Determine the [x, y] coordinate at the center of the cell enclosing the given text.  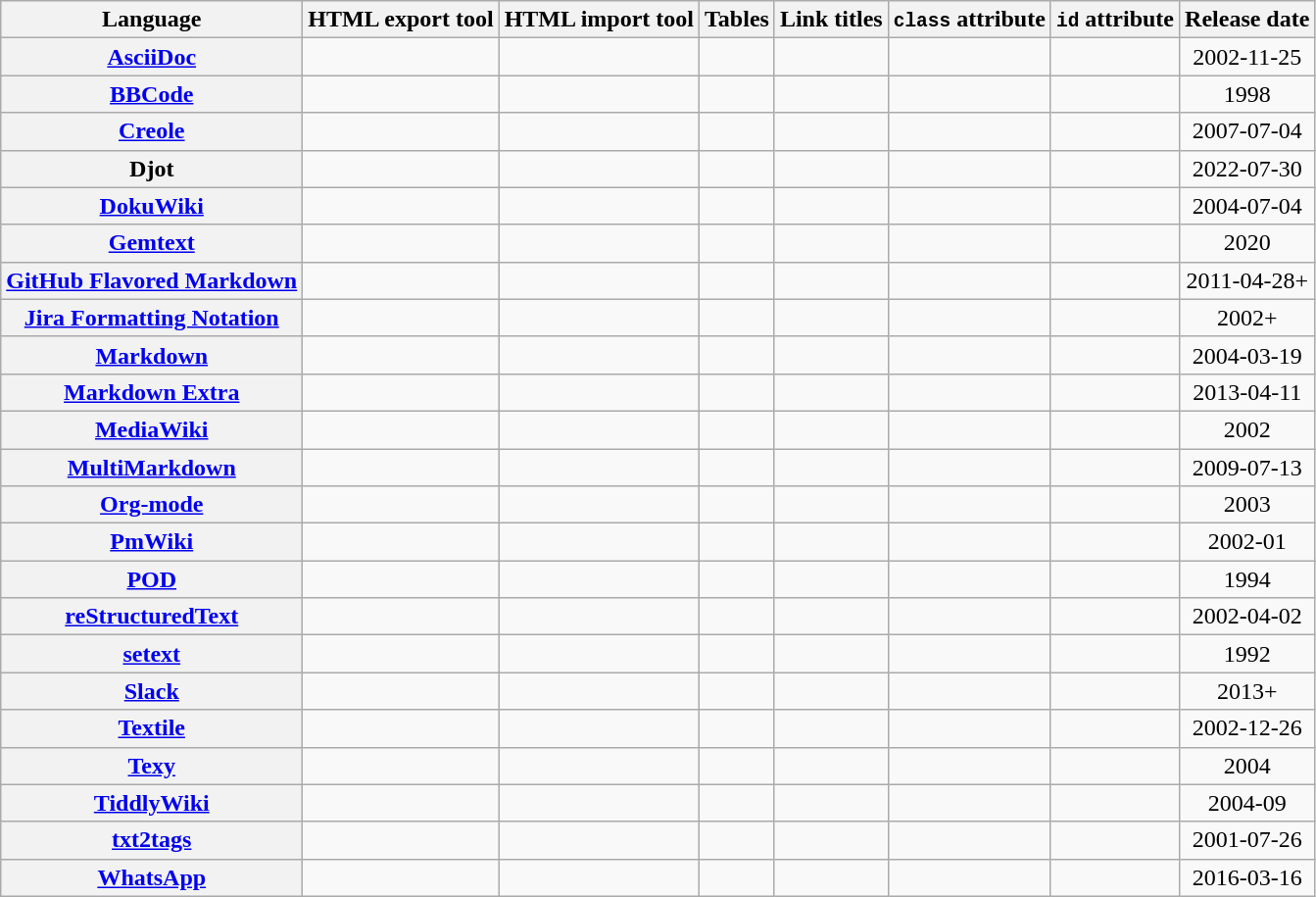
Slack [152, 691]
Texy [152, 766]
BBCode [152, 94]
MediaWiki [152, 429]
2004-09 [1247, 803]
Markdown [152, 355]
HTML export tool [401, 20]
AsciiDoc [152, 57]
2007-07-04 [1247, 131]
2016-03-16 [1247, 877]
class attribute [969, 20]
2002 [1247, 429]
2002-01 [1247, 542]
2002-04-02 [1247, 617]
2009-07-13 [1247, 468]
2002-11-25 [1247, 57]
DokuWiki [152, 206]
2002+ [1247, 318]
Language [152, 20]
MultiMarkdown [152, 468]
TiddlyWiki [152, 803]
PmWiki [152, 542]
txt2tags [152, 840]
POD [152, 579]
2020 [1247, 243]
Djot [152, 169]
HTML import tool [599, 20]
Jira Formatting Notation [152, 318]
Link titles [831, 20]
Tables [737, 20]
2004 [1247, 766]
2022-07-30 [1247, 169]
Gemtext [152, 243]
2011-04-28+ [1247, 280]
id attribute [1115, 20]
Textile [152, 728]
1998 [1247, 94]
2013-04-11 [1247, 392]
2004-03-19 [1247, 355]
2004-07-04 [1247, 206]
1992 [1247, 654]
Markdown Extra [152, 392]
1994 [1247, 579]
Creole [152, 131]
2003 [1247, 505]
2013+ [1247, 691]
Release date [1247, 20]
setext [152, 654]
2002-12-26 [1247, 728]
WhatsApp [152, 877]
GitHub Flavored Markdown [152, 280]
Org-mode [152, 505]
2001-07-26 [1247, 840]
reStructuredText [152, 617]
